Detect which cell encompasses the target text, then output its (X, Y) center coordinate. 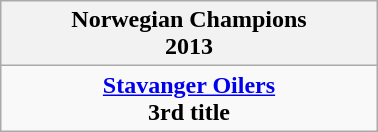
Norwegian Champions2013 (189, 34)
Stavanger Oilers3rd title (189, 98)
